Search for the cell housing the specified text and yield its [x, y] center coordinate. 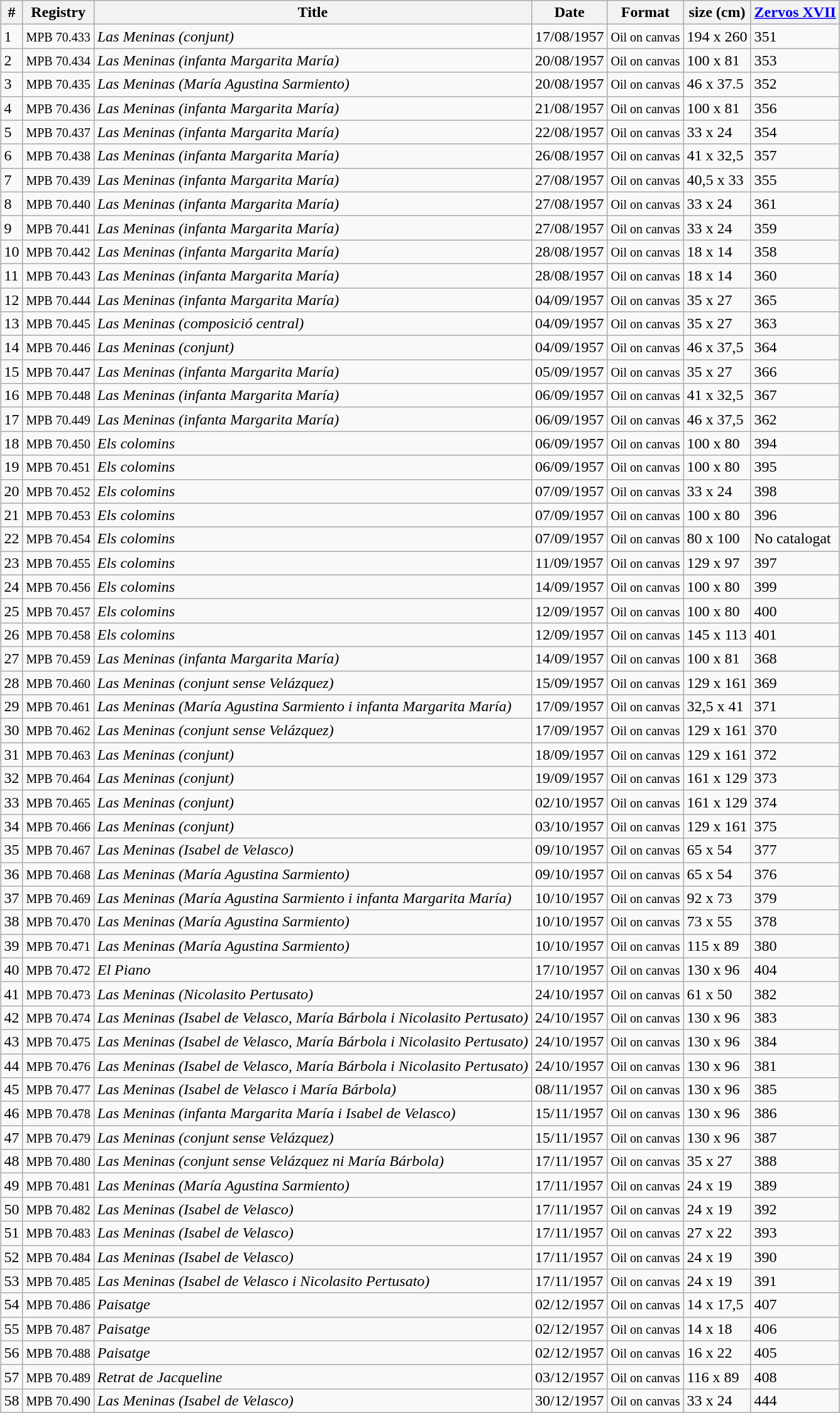
MPB 70.482 [58, 1209]
395 [795, 467]
MPB 70.451 [58, 467]
379 [795, 898]
MPB 70.448 [58, 396]
44 [11, 1066]
42 [11, 1017]
53 [11, 1281]
MPB 70.439 [58, 180]
398 [795, 491]
377 [795, 850]
MPB 70.488 [58, 1353]
366 [795, 372]
46 [11, 1114]
57 [11, 1377]
351 [795, 36]
40 [11, 970]
No catalogat [795, 539]
400 [795, 611]
369 [795, 682]
14 x 17,5 [717, 1305]
408 [795, 1377]
3 [11, 84]
MPB 70.479 [58, 1138]
MPB 70.480 [58, 1161]
380 [795, 946]
23 [11, 563]
03/12/1957 [570, 1377]
11/09/1957 [570, 563]
48 [11, 1161]
MPB 70.465 [58, 802]
396 [795, 515]
30/12/1957 [570, 1400]
15/09/1957 [570, 682]
Registry [58, 13]
11 [11, 275]
16 x 22 [717, 1353]
73 x 55 [717, 922]
390 [795, 1257]
10 [11, 252]
40,5 x 33 [717, 180]
353 [795, 60]
33 [11, 802]
367 [795, 396]
383 [795, 1017]
34 [11, 826]
size (cm) [717, 13]
MPB 70.490 [58, 1400]
145 x 113 [717, 634]
19/09/1957 [570, 779]
115 x 89 [717, 946]
MPB 70.470 [58, 922]
80 x 100 [717, 539]
7 [11, 180]
MPB 70.446 [58, 348]
49 [11, 1185]
Retrat de Jacqueline [312, 1377]
MPB 70.460 [58, 682]
46 x 37.5 [717, 84]
116 x 89 [717, 1377]
55 [11, 1329]
Zervos XVII [795, 13]
MPB 70.457 [58, 611]
MPB 70.438 [58, 156]
355 [795, 180]
MPB 70.473 [58, 994]
393 [795, 1233]
382 [795, 994]
17/08/1957 [570, 36]
MPB 70.441 [58, 228]
362 [795, 419]
MPB 70.437 [58, 132]
9 [11, 228]
16 [11, 396]
15 [11, 372]
22/08/1957 [570, 132]
391 [795, 1281]
MPB 70.445 [58, 324]
MPB 70.472 [58, 970]
MPB 70.476 [58, 1066]
8 [11, 204]
25 [11, 611]
MPB 70.459 [58, 658]
35 [11, 850]
401 [795, 634]
387 [795, 1138]
129 x 97 [717, 563]
MPB 70.475 [58, 1041]
376 [795, 874]
17 [11, 419]
MPB 70.466 [58, 826]
51 [11, 1233]
MPB 70.477 [58, 1090]
358 [795, 252]
24 [11, 587]
56 [11, 1353]
MPB 70.452 [58, 491]
MPB 70.484 [58, 1257]
MPB 70.434 [58, 60]
MPB 70.449 [58, 419]
360 [795, 275]
378 [795, 922]
MPB 70.486 [58, 1305]
Las Meninas (composició central) [312, 324]
MPB 70.453 [58, 515]
28 [11, 682]
6 [11, 156]
MPB 70.435 [58, 84]
375 [795, 826]
404 [795, 970]
368 [795, 658]
92 x 73 [717, 898]
Las Meninas (Isabel de Velasco i Nicolasito Pertusato) [312, 1281]
MPB 70.442 [58, 252]
385 [795, 1090]
14 [11, 348]
32,5 x 41 [717, 707]
397 [795, 563]
389 [795, 1185]
MPB 70.485 [58, 1281]
29 [11, 707]
MPB 70.489 [58, 1377]
08/11/1957 [570, 1090]
373 [795, 779]
364 [795, 348]
MPB 70.450 [58, 443]
MPB 70.467 [58, 850]
Las Meninas (Nicolasito Pertusato) [312, 994]
381 [795, 1066]
MPB 70.462 [58, 731]
22 [11, 539]
Format [645, 13]
361 [795, 204]
4 [11, 108]
354 [795, 132]
MPB 70.454 [58, 539]
45 [11, 1090]
MPB 70.464 [58, 779]
61 x 50 [717, 994]
Las Meninas (infanta Margarita María i Isabel de Velasco) [312, 1114]
384 [795, 1041]
# [11, 13]
356 [795, 108]
388 [795, 1161]
27 [11, 658]
357 [795, 156]
18/09/1957 [570, 755]
359 [795, 228]
41 [11, 994]
2 [11, 60]
14 x 18 [717, 1329]
47 [11, 1138]
MPB 70.461 [58, 707]
374 [795, 802]
50 [11, 1209]
365 [795, 300]
386 [795, 1114]
407 [795, 1305]
Las Meninas (Isabel de Velasco i María Bárbola) [312, 1090]
26/08/1957 [570, 156]
MPB 70.443 [58, 275]
MPB 70.458 [58, 634]
394 [795, 443]
MPB 70.483 [58, 1233]
05/09/1957 [570, 372]
MPB 70.463 [58, 755]
5 [11, 132]
03/10/1957 [570, 826]
MPB 70.433 [58, 36]
Title [312, 13]
405 [795, 1353]
MPB 70.469 [58, 898]
36 [11, 874]
MPB 70.468 [58, 874]
30 [11, 731]
21/08/1957 [570, 108]
MPB 70.481 [58, 1185]
MPB 70.436 [58, 108]
13 [11, 324]
18 [11, 443]
MPB 70.487 [58, 1329]
43 [11, 1041]
19 [11, 467]
444 [795, 1400]
39 [11, 946]
352 [795, 84]
54 [11, 1305]
371 [795, 707]
MPB 70.455 [58, 563]
MPB 70.447 [58, 372]
MPB 70.478 [58, 1114]
372 [795, 755]
Las Meninas (conjunt sense Velázquez ni María Bárbola) [312, 1161]
17/10/1957 [570, 970]
20 [11, 491]
MPB 70.444 [58, 300]
52 [11, 1257]
194 x 260 [717, 36]
58 [11, 1400]
MPB 70.440 [58, 204]
38 [11, 922]
MPB 70.474 [58, 1017]
Date [570, 13]
02/10/1957 [570, 802]
392 [795, 1209]
32 [11, 779]
399 [795, 587]
37 [11, 898]
MPB 70.456 [58, 587]
27 x 22 [717, 1233]
406 [795, 1329]
MPB 70.471 [58, 946]
El Piano [312, 970]
26 [11, 634]
370 [795, 731]
363 [795, 324]
21 [11, 515]
1 [11, 36]
12 [11, 300]
31 [11, 755]
